Identify which cell holds the provided text, then report its [X, Y] central coordinate. 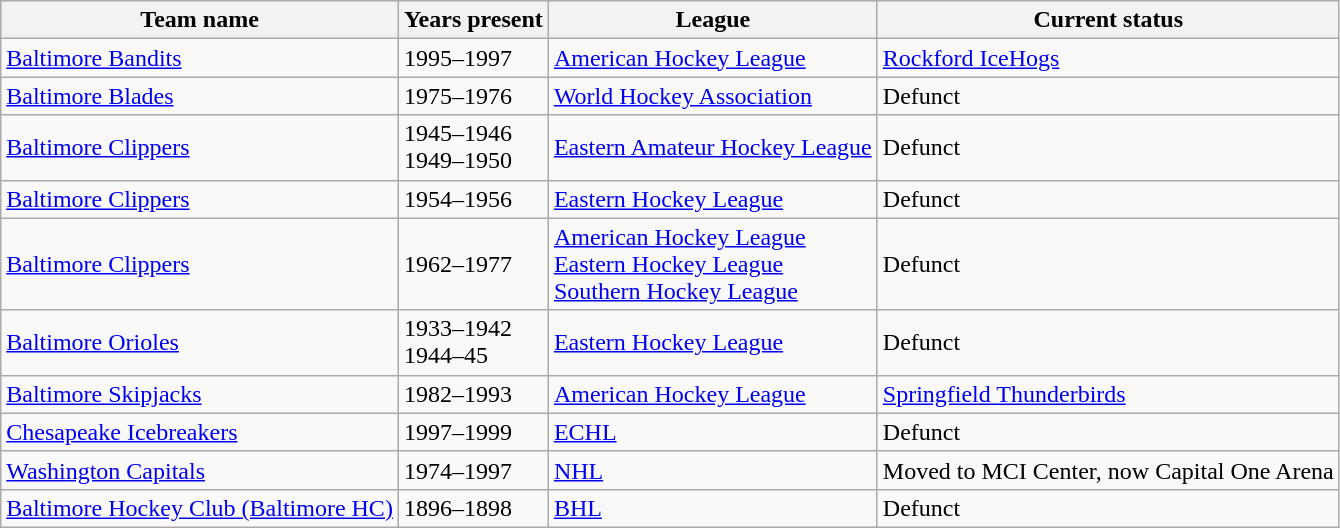
Baltimore Orioles [200, 342]
League [712, 20]
BHL [712, 508]
American Hockey LeagueEastern Hockey LeagueSouthern Hockey League [712, 264]
Baltimore Bandits [200, 58]
Washington Capitals [200, 470]
Baltimore Hockey Club (Baltimore HC) [200, 508]
1954–1956 [473, 199]
Rockford IceHogs [1108, 58]
1995–1997 [473, 58]
1997–1999 [473, 432]
1962–1977 [473, 264]
1896–1898 [473, 508]
1974–1997 [473, 470]
Team name [200, 20]
Chesapeake Icebreakers [200, 432]
Eastern Amateur Hockey League [712, 148]
1945–1946 1949–1950 [473, 148]
Years present [473, 20]
Current status [1108, 20]
Baltimore Skipjacks [200, 394]
1982–1993 [473, 394]
Moved to MCI Center, now Capital One Arena [1108, 470]
NHL [712, 470]
ECHL [712, 432]
Springfield Thunderbirds [1108, 394]
1933–19421944–45 [473, 342]
1975–1976 [473, 96]
World Hockey Association [712, 96]
Baltimore Blades [200, 96]
